Extract the [X, Y] coordinate from the center of the cell holding the provided text.  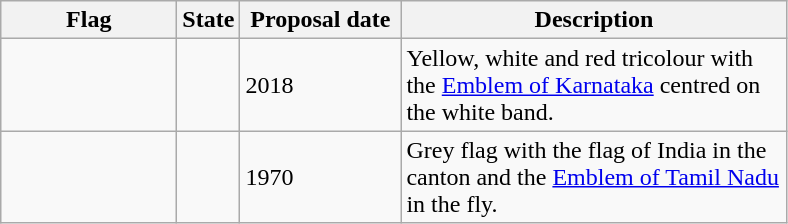
Proposal date [320, 20]
Yellow, white and red tricolour with the Emblem of Karnataka centred on the white band. [594, 85]
Grey flag with the flag of India in the canton and the Emblem of Tamil Nadu in the fly. [594, 177]
2018 [320, 85]
State [208, 20]
1970 [320, 177]
Description [594, 20]
Flag [89, 20]
